Scan for the cell matching the given text and deliver its [x, y] coordinate at center. 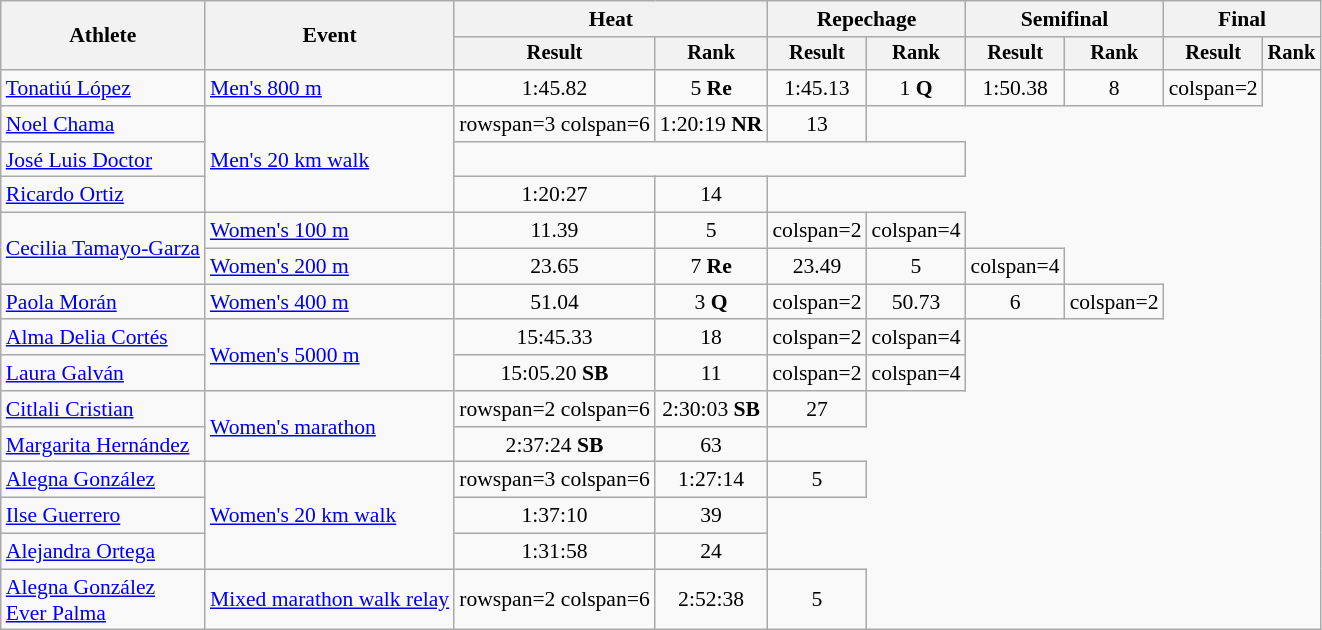
1 Q [916, 88]
Women's 100 m [330, 231]
1:31:58 [554, 552]
Citlali Cristian [103, 409]
51.04 [554, 302]
Ilse Guerrero [103, 516]
Men's 800 m [330, 88]
50.73 [916, 302]
1:50.38 [1016, 88]
2:30:03 SB [712, 409]
23.49 [816, 267]
José Luis Doctor [103, 160]
1:37:10 [554, 516]
14 [712, 195]
Women's marathon [330, 426]
11 [712, 373]
Men's 20 km walk [330, 160]
7 Re [712, 267]
1:45.13 [816, 88]
39 [712, 516]
18 [712, 338]
Women's 200 m [330, 267]
1:45.82 [554, 88]
24 [712, 552]
Laura Galván [103, 373]
Ricardo Ortiz [103, 195]
Women's 5000 m [330, 356]
1:27:14 [712, 480]
11.39 [554, 231]
15:45.33 [554, 338]
27 [816, 409]
Final [1242, 19]
Alegna GonzálezEver Palma [103, 600]
Athlete [103, 36]
Alegna González [103, 480]
1:20:27 [554, 195]
Event [330, 36]
2:52:38 [712, 600]
Semifinal [1065, 19]
Alma Delia Cortés [103, 338]
3 Q [712, 302]
Women's 400 m [330, 302]
Margarita Hernández [103, 445]
Alejandra Ortega [103, 552]
Repechage [866, 19]
8 [1114, 88]
1:20:19 NR [712, 124]
2:37:24 SB [554, 445]
Heat [610, 19]
5 Re [712, 88]
13 [816, 124]
Women's 20 km walk [330, 516]
Tonatiú López [103, 88]
Noel Chama [103, 124]
Mixed marathon walk relay [330, 600]
Cecilia Tamayo-Garza [103, 248]
63 [712, 445]
6 [1016, 302]
15:05.20 SB [554, 373]
Paola Morán [103, 302]
23.65 [554, 267]
